Find where the given text appears and provide that cell's center as [X, Y] coordinate. 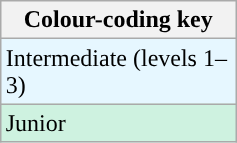
Colour-coding key [118, 20]
Junior [118, 123]
Intermediate (levels 1–3) [118, 72]
